From the cell containing the given text, extract its center point as [X, Y] coordinate. 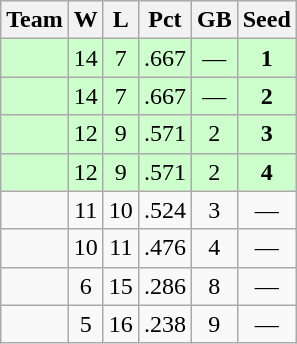
.476 [164, 248]
GB [214, 20]
L [120, 20]
5 [86, 324]
Seed [266, 20]
1 [266, 58]
8 [214, 286]
15 [120, 286]
.286 [164, 286]
W [86, 20]
6 [86, 286]
Pct [164, 20]
.238 [164, 324]
16 [120, 324]
.524 [164, 210]
Team [35, 20]
